Extract the [X, Y] coordinate from the center of the cell holding the provided text.  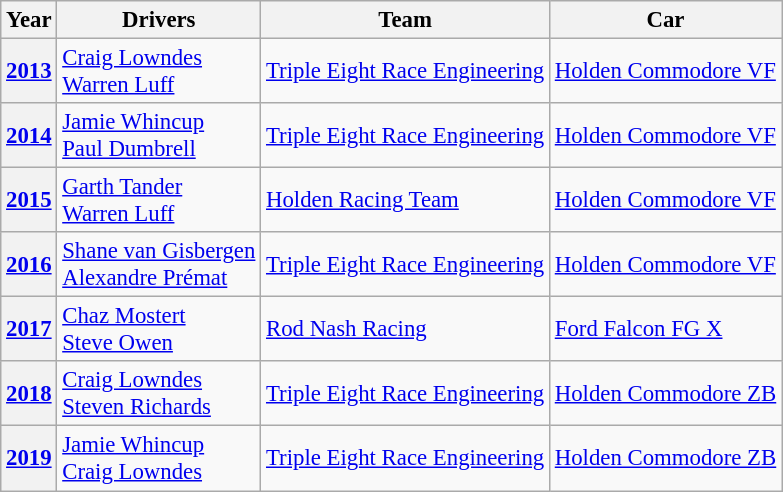
Craig Lowndes Steven Richards [159, 394]
Chaz Mostert Steve Owen [159, 330]
Jamie Whincup Craig Lowndes [159, 458]
2019 [29, 458]
Year [29, 20]
Shane van Gisbergen Alexandre Prémat [159, 264]
Jamie Whincup Paul Dumbrell [159, 136]
Craig Lowndes Warren Luff [159, 72]
Garth Tander Warren Luff [159, 200]
2016 [29, 264]
Holden Racing Team [406, 200]
Ford Falcon FG X [665, 330]
Rod Nash Racing [406, 330]
Car [665, 20]
2014 [29, 136]
Team [406, 20]
2015 [29, 200]
2017 [29, 330]
2013 [29, 72]
Drivers [159, 20]
2018 [29, 394]
